Return [X, Y] of the center of cell containing provided text 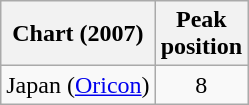
8 [201, 85]
Peakposition [201, 34]
Japan (Oricon) [78, 85]
Chart (2007) [78, 34]
